Determine the (x, y) coordinate at the center of the cell enclosing the given text.  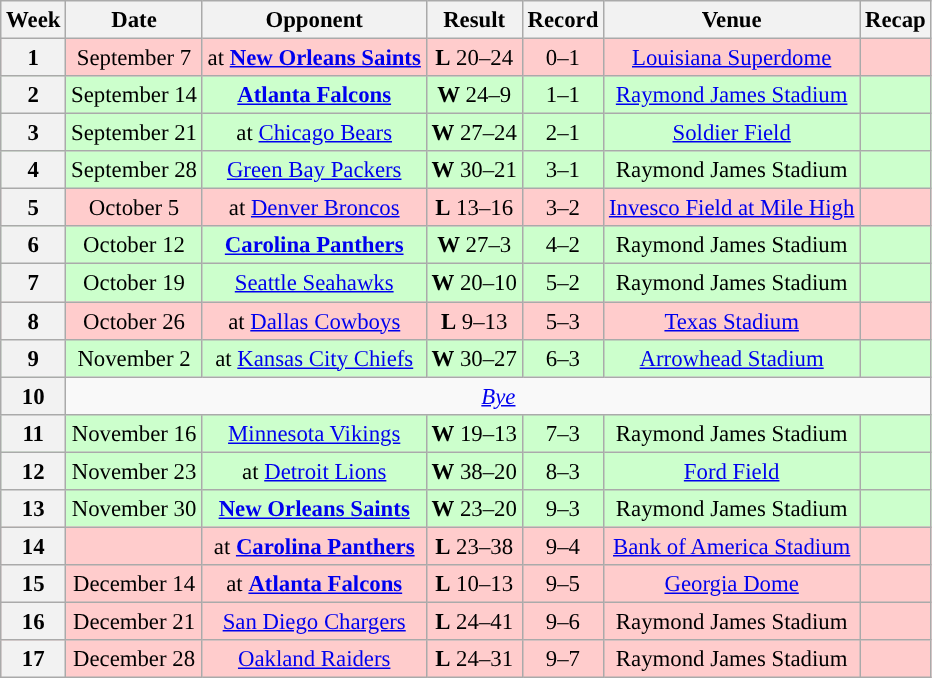
at Dallas Cowboys (314, 321)
15 (34, 584)
Venue (732, 20)
at Denver Broncos (314, 208)
5 (34, 208)
Record (562, 20)
6 (34, 245)
October 19 (134, 283)
December 21 (134, 621)
W 38–20 (474, 471)
September 28 (134, 170)
at Kansas City Chiefs (314, 358)
2–1 (562, 133)
L 20–24 (474, 58)
October 12 (134, 245)
3 (34, 133)
Soldier Field (732, 133)
at Detroit Lions (314, 471)
W 20–10 (474, 283)
4 (34, 170)
L 24–31 (474, 659)
W 24–9 (474, 95)
November 30 (134, 509)
11 (34, 433)
December 14 (134, 584)
9–5 (562, 584)
9–6 (562, 621)
at Chicago Bears (314, 133)
Bank of America Stadium (732, 546)
1–1 (562, 95)
W 19–13 (474, 433)
at Carolina Panthers (314, 546)
8–3 (562, 471)
W 30–27 (474, 358)
Carolina Panthers (314, 245)
Arrowhead Stadium (732, 358)
17 (34, 659)
14 (34, 546)
L 10–13 (474, 584)
10 (34, 396)
Week (34, 20)
L 23–38 (474, 546)
7 (34, 283)
September 14 (134, 95)
9 (34, 358)
5–3 (562, 321)
L 13–16 (474, 208)
W 27–24 (474, 133)
3–1 (562, 170)
New Orleans Saints (314, 509)
October 26 (134, 321)
Atlanta Falcons (314, 95)
L 24–41 (474, 621)
6–3 (562, 358)
Date (134, 20)
16 (34, 621)
Texas Stadium (732, 321)
7–3 (562, 433)
December 28 (134, 659)
Recap (896, 20)
Ford Field (732, 471)
L 9–13 (474, 321)
September 21 (134, 133)
5–2 (562, 283)
Minnesota Vikings (314, 433)
W 27–3 (474, 245)
W 23–20 (474, 509)
Seattle Seahawks (314, 283)
San Diego Chargers (314, 621)
November 16 (134, 433)
0–1 (562, 58)
at Atlanta Falcons (314, 584)
2 (34, 95)
Opponent (314, 20)
3–2 (562, 208)
September 7 (134, 58)
October 5 (134, 208)
9–3 (562, 509)
9–7 (562, 659)
8 (34, 321)
4–2 (562, 245)
Bye (498, 396)
13 (34, 509)
Oakland Raiders (314, 659)
12 (34, 471)
9–4 (562, 546)
November 2 (134, 358)
1 (34, 58)
Georgia Dome (732, 584)
November 23 (134, 471)
at New Orleans Saints (314, 58)
Louisiana Superdome (732, 58)
Green Bay Packers (314, 170)
Result (474, 20)
Invesco Field at Mile High (732, 208)
W 30–21 (474, 170)
